Pinpoint the cell where the given text exists, returning its (X, Y) midpoint coordinate. 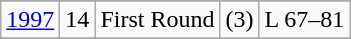
(3) (240, 20)
14 (78, 20)
L 67–81 (304, 20)
1997 (30, 20)
First Round (158, 20)
